Search for the cell housing the specified text and yield its (x, y) center coordinate. 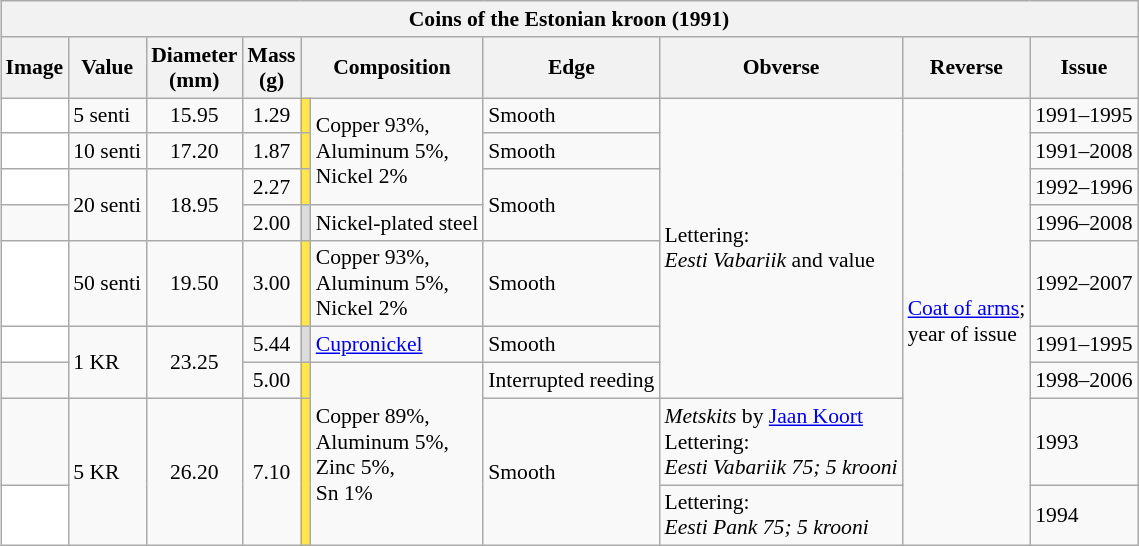
1996–2008 (1084, 222)
Value (107, 66)
1 KR (107, 362)
15.95 (194, 116)
Metskits by Jaan KoortLettering:Eesti Vabariik 75; 5 krooni (780, 442)
5.44 (271, 345)
1992–1996 (1084, 187)
1992–2007 (1084, 284)
10 senti (107, 151)
Composition (392, 66)
Diameter(mm) (194, 66)
Image (34, 66)
Nickel-plated steel (398, 222)
5.00 (271, 380)
1.87 (271, 151)
1993 (1084, 442)
50 senti (107, 284)
Obverse (780, 66)
23.25 (194, 362)
Reverse (967, 66)
1.29 (271, 116)
26.20 (194, 472)
1998–2006 (1084, 380)
17.20 (194, 151)
20 senti (107, 204)
Lettering:Eesti Pank 75; 5 krooni (780, 514)
Edge (571, 66)
2.00 (271, 222)
19.50 (194, 284)
1991–2008 (1084, 151)
Mass(g) (271, 66)
2.27 (271, 187)
5 senti (107, 116)
Lettering:Eesti Vabariik and value (780, 248)
Issue (1084, 66)
5 KR (107, 472)
Coat of arms;year of issue (967, 322)
18.95 (194, 204)
3.00 (271, 284)
1994 (1084, 514)
7.10 (271, 472)
Cupronickel (398, 345)
Interrupted reeding (571, 380)
Coins of the Estonian kroon (1991) (568, 19)
Copper 89%,Aluminum 5%,Zinc 5%,Sn 1% (398, 454)
